Extract the (X, Y) coordinate from the center of the cell holding the provided text.  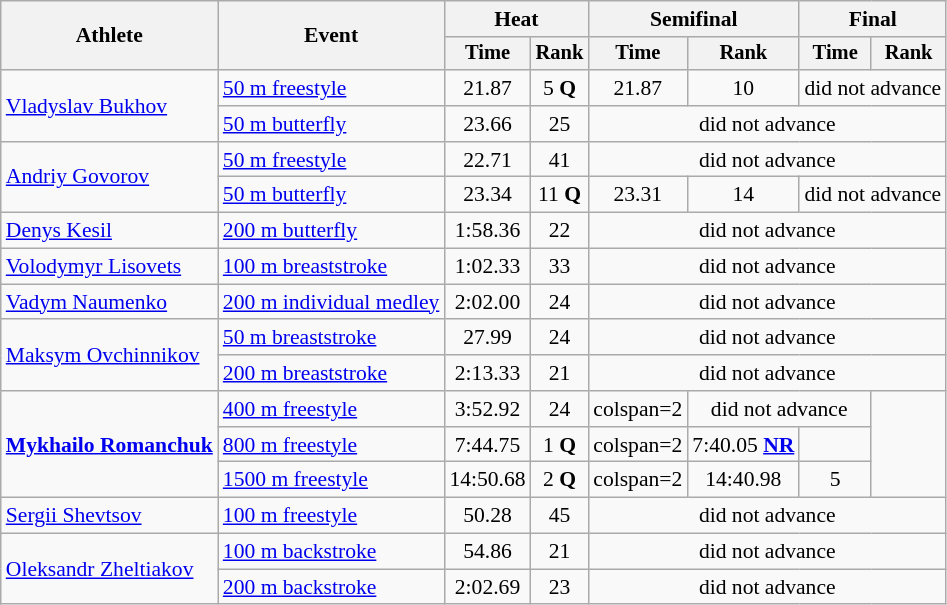
23.31 (638, 195)
Sergii Shevtsov (110, 516)
10 (743, 88)
25 (560, 124)
14:40.98 (743, 480)
Volodymyr Lisovets (110, 267)
Final (872, 19)
2:02.69 (487, 587)
27.99 (487, 338)
200 m individual medley (332, 302)
100 m backstroke (332, 552)
50.28 (487, 516)
1 Q (560, 445)
33 (560, 267)
3:52.92 (487, 409)
Event (332, 36)
50 m breaststroke (332, 338)
5 (835, 480)
Vladyslav Bukhov (110, 106)
22.71 (487, 160)
54.86 (487, 552)
Mykhailo Romanchuk (110, 444)
1:02.33 (487, 267)
2 Q (560, 480)
Vadym Naumenko (110, 302)
5 Q (560, 88)
400 m freestyle (332, 409)
Semifinal (694, 19)
45 (560, 516)
7:44.75 (487, 445)
22 (560, 231)
7:40.05 NR (743, 445)
200 m backstroke (332, 587)
1500 m freestyle (332, 480)
200 m breaststroke (332, 373)
200 m butterfly (332, 231)
14 (743, 195)
Athlete (110, 36)
Maksym Ovchinnikov (110, 356)
800 m freestyle (332, 445)
Oleksandr Zheltiakov (110, 570)
Andriy Govorov (110, 178)
2:13.33 (487, 373)
41 (560, 160)
14:50.68 (487, 480)
Heat (516, 19)
23.34 (487, 195)
1:58.36 (487, 231)
100 m freestyle (332, 516)
2:02.00 (487, 302)
23 (560, 587)
100 m breaststroke (332, 267)
Denys Kesil (110, 231)
11 Q (560, 195)
23.66 (487, 124)
